Detect which cell encompasses the target text, then output its (X, Y) center coordinate. 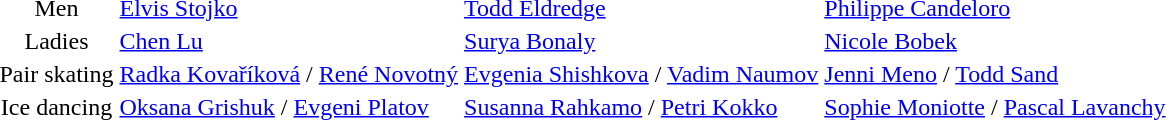
Radka Kovaříková / René Novotný (289, 74)
Evgenia Shishkova / Vadim Naumov (642, 74)
Chen Lu (289, 41)
Surya Bonaly (642, 41)
